Extract the (X, Y) coordinate from the center of the cell holding the provided text.  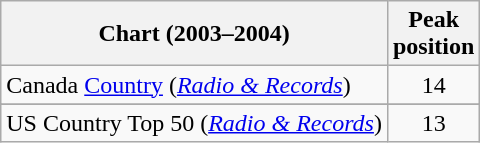
14 (433, 85)
13 (433, 123)
Canada Country (Radio & Records) (194, 85)
US Country Top 50 (Radio & Records) (194, 123)
Peakposition (433, 34)
Chart (2003–2004) (194, 34)
